Determine the [X, Y] coordinate at the center of the cell enclosing the given text.  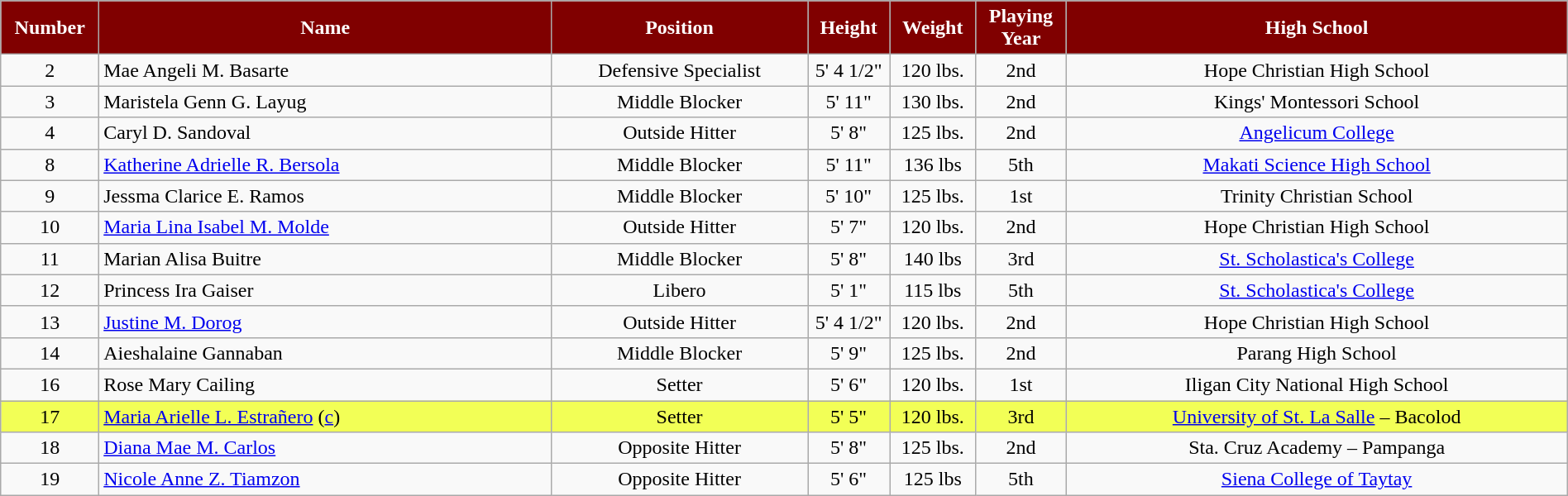
Libero [680, 290]
17 [50, 416]
11 [50, 259]
2 [50, 70]
Makati Science High School [1317, 165]
Nicole Anne Z. Tiamzon [326, 479]
Maria Arielle L. Estrañero (c) [326, 416]
Maria Lina Isabel M. Molde [326, 227]
115 lbs [933, 290]
Jessma Clarice E. Ramos [326, 196]
Angelicum College [1317, 133]
Diana Mae M. Carlos [326, 448]
Siena College of Taytay [1317, 479]
4 [50, 133]
Iligan City National High School [1317, 384]
12 [50, 290]
3 [50, 102]
16 [50, 384]
5' 5" [849, 416]
5' 7" [849, 227]
Number [50, 28]
Aieshalaine Gannaban [326, 353]
136 lbs [933, 165]
Princess Ira Gaiser [326, 290]
Katherine Adrielle R. Bersola [326, 165]
Marian Alisa Buitre [326, 259]
18 [50, 448]
13 [50, 322]
Playing Year [1021, 28]
Caryl D. Sandoval [326, 133]
Position [680, 28]
5' 1" [849, 290]
High School [1317, 28]
10 [50, 227]
Mae Angeli M. Basarte [326, 70]
Name [326, 28]
14 [50, 353]
5' 10" [849, 196]
125 lbs [933, 479]
130 lbs. [933, 102]
Defensive Specialist [680, 70]
Trinity Christian School [1317, 196]
Rose Mary Cailing [326, 384]
Height [849, 28]
Parang High School [1317, 353]
Maristela Genn G. Layug [326, 102]
8 [50, 165]
5' 9" [849, 353]
Weight [933, 28]
Kings' Montessori School [1317, 102]
9 [50, 196]
University of St. La Salle – Bacolod [1317, 416]
Sta. Cruz Academy – Pampanga [1317, 448]
Justine M. Dorog [326, 322]
140 lbs [933, 259]
19 [50, 479]
